Capture the cell that displays the provided text and extract its [X, Y] central coordinate. 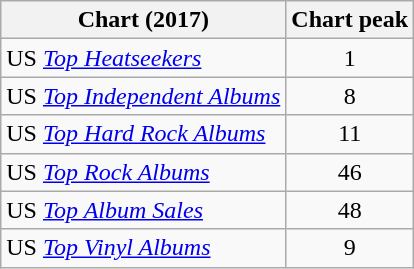
US Top Rock Albums [144, 172]
US Top Independent Albums [144, 96]
11 [350, 134]
9 [350, 248]
8 [350, 96]
46 [350, 172]
Chart peak [350, 20]
US Top Album Sales [144, 210]
48 [350, 210]
US Top Vinyl Albums [144, 248]
US Top Heatseekers [144, 58]
US Top Hard Rock Albums [144, 134]
1 [350, 58]
Chart (2017) [144, 20]
